Capture the cell that displays the provided text and extract its (x, y) central coordinate. 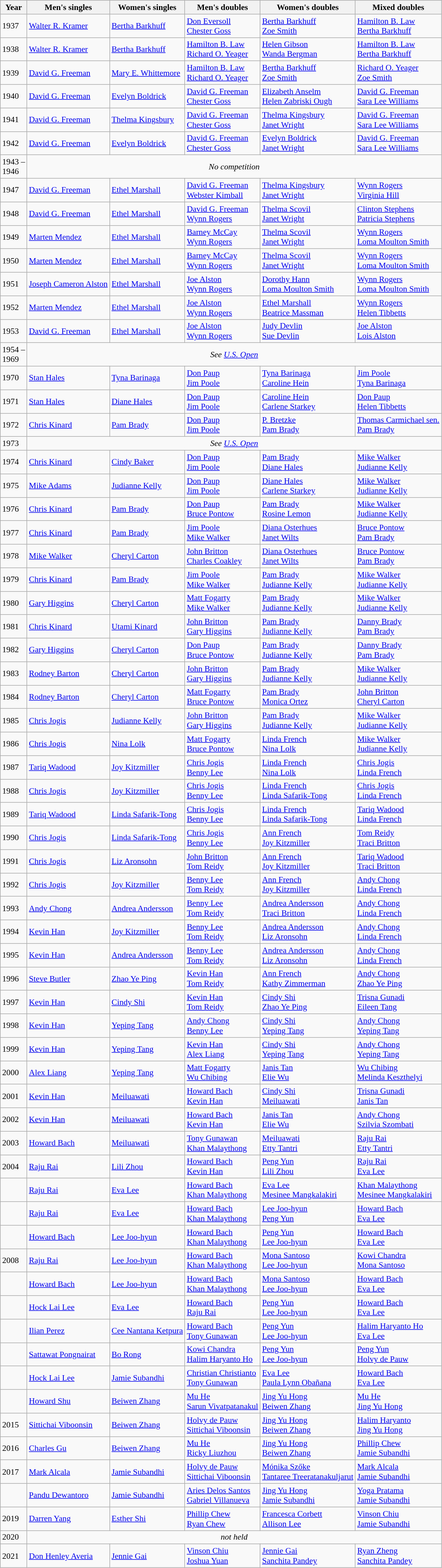
Andy Chong Benny Lee (222, 1026)
Sattawat Pongnairat (68, 1354)
Wu Chibing Melinda Keszthelyi (398, 1072)
Andy Chong Szilvia Szombati (398, 1119)
1937 (14, 26)
Lili Zhou (147, 1166)
1971 (14, 402)
Cee Nantana Ketpura (147, 1331)
Jennie GaiSanchita Pandey (308, 1556)
1986 (14, 744)
1973 (14, 444)
Ethel Marshall Beatrice Massman (308, 307)
Kowi Chandra Halim Haryanto Ho (222, 1354)
2001 (14, 1096)
2020 (14, 1537)
Mike Walker (68, 556)
Francesca CorbettAllison Lee (308, 1519)
1951 (14, 284)
1993 (14, 908)
2016 (14, 1448)
Joe Alston Lois Alston (398, 331)
1953 (14, 331)
2019 (14, 1519)
David G. Freeman Wynn Rogers (222, 214)
2002 (14, 1119)
Caroline Hein Carlene Starkey (308, 402)
1950 (14, 260)
Andy Chong (68, 908)
1989 (14, 814)
Cindy Shi Meiluawati (308, 1096)
Mike Adams (68, 486)
Charles Gu (68, 1448)
John Britton Tom Reidy (222, 861)
Tyna Barinaga Caroline Hein (308, 378)
Steve Butler (68, 979)
No competition (234, 167)
1988 (14, 791)
Jennie Gai (147, 1556)
Yoga PratamaJamie Subandhi (398, 1495)
1941 (14, 120)
Howard Shu (68, 1401)
Clinton Stephens Patricia Stephens (398, 214)
not held (234, 1537)
Kowi Chandra Mona Santoso (398, 1261)
Meiluawati Etty Tantri (308, 1143)
Jing Yu HongJamie Subandhi (308, 1495)
Halim Haryanto Ho Eva Lee (398, 1331)
Mixed doubles (398, 7)
1981 (14, 627)
1943 – 1946 (14, 167)
Andy Chong Zhao Ye Ping (398, 979)
1977 (14, 532)
Joseph Cameron Alston (68, 284)
Christian Christianto Tony Gunawan (222, 1378)
John Britton Charles Coakley (222, 556)
Raju Rai Eva Lee (398, 1166)
Dorothy Hann Loma Moulton Smith (308, 284)
Ann French Kathy Zimmerman (308, 979)
1975 (14, 486)
2008 (14, 1261)
David G. Freeman Webster Kimball (222, 191)
Sittichai Viboonsin (68, 1425)
Khan Malaythong Mesinee Mangkalakiri (398, 1190)
Jing Yu Hong Beiwen Zhang (308, 1401)
1982 (14, 650)
Women's doubles (308, 7)
Mark Alcala (68, 1472)
1995 (14, 955)
Judy Devlin Sue Devlin (308, 331)
Phillip ChewRyan Chew (222, 1519)
Phillip ChewJamie Subandhi (398, 1448)
Aries Delos SantosGabriel Villanueva (222, 1495)
Trisna Gunadi Janis Tan (398, 1096)
Mark AlcalaJamie Subandhi (398, 1472)
1979 (14, 579)
Kevin Han Alex Liang (222, 1049)
Ryan ZhengSanchita Pandey (398, 1556)
Thelma Kingsbury (147, 120)
Utami Kinard (147, 627)
2017 (14, 1472)
Trisna Gunadi Eileen Tang (398, 1003)
1974 (14, 462)
1985 (14, 721)
Don Henley Averia (68, 1556)
John Britton Cheryl Carton (398, 697)
1976 (14, 509)
1983 (14, 674)
1987 (14, 767)
1939 (14, 73)
Elizabeth Anselm Helen Zabriski Ough (308, 96)
Pam Brady Monica Ortez (308, 697)
Tom Reidy Traci Britton (398, 838)
Tony Gunawan Khan Malaythong (222, 1143)
Eva Lee Paula Lynn Obañana (308, 1378)
1991 (14, 861)
Darren Yang (68, 1519)
1972 (14, 425)
1992 (14, 885)
Raju Rai Etty Tantri (398, 1143)
1949 (14, 237)
Vinson ChiuJoshua Yuan (222, 1556)
1994 (14, 932)
Peng Yun Holvy de Pauw (398, 1354)
Thomas Carmichael sen. Pam Brady (398, 425)
1997 (14, 1003)
1938 (14, 49)
1996 (14, 979)
Mu HeRicky Liuzhou (222, 1448)
2015 (14, 1425)
Helen Gibson Wanda Bergman (308, 49)
Tyna Barinaga (147, 378)
1954 – 1969 (14, 355)
Pandu Dewantoro (68, 1495)
Wynn Rogers Helen Tibbetts (398, 307)
Don Eversoll Chester Goss (222, 26)
Howard Bach Raju Rai (222, 1308)
Tariq Wadood Traci Britton (398, 861)
Diane Hales Carlene Starkey (308, 486)
Mary E. Whittemore (147, 73)
Zhao Ye Ping (147, 979)
Matt Fogarty Mike Walker (222, 603)
1970 (14, 378)
Peng Yun Lili Zhou (308, 1166)
Cindy Shi Zhao Ye Ping (308, 1003)
1998 (14, 1026)
Men's singles (68, 7)
1947 (14, 191)
1978 (14, 556)
Eva Lee Mesinee Mangkalakiri (308, 1190)
Matt Fogarty Wu Chibing (222, 1072)
Bo Rong (147, 1354)
Halim HaryantoJing Yu Hong (398, 1425)
Evelyn Boldrick Janet Wright (308, 143)
1984 (14, 697)
1990 (14, 838)
Men's doubles (222, 7)
Cindy Shi (147, 1003)
Cindy Baker (147, 462)
Mu He Jing Yu Hong (398, 1401)
Mu He Sarun Vivatpatanakul (222, 1401)
Richard O. Yeager Zoe Smith (398, 73)
Pam Brady Diane Hales (308, 462)
Liz Aronsohn (147, 861)
Vinson ChiuJamie Subandhi (398, 1519)
Wynn Rogers Virginia Hill (398, 191)
1948 (14, 214)
1999 (14, 1049)
Nina Lolk (147, 744)
2000 (14, 1072)
Don Paup Helen Tibbetts (398, 402)
Ilian Perez (68, 1331)
Pam Brady Rosine Lemon (308, 509)
2021 (14, 1556)
1942 (14, 143)
Alex Liang (68, 1072)
1940 (14, 96)
2004 (14, 1166)
Andrea Andersson Traci Britton (308, 908)
Esther Shi (147, 1519)
Mónika SzőkeTantaree Treeratanakuljarut (308, 1472)
Year (14, 7)
Diane Hales (147, 402)
P. Bretzke Pam Brady (308, 425)
Lee Joo-hyun Peng Yun (308, 1214)
1952 (14, 307)
1980 (14, 603)
Tariq Wadood Linda French (398, 814)
2003 (14, 1143)
Howard Bach Tony Gunawan (222, 1331)
Women's singles (147, 7)
Jim Poole Tyna Barinaga (398, 378)
